Identify which cell holds the provided text, then report its (x, y) central coordinate. 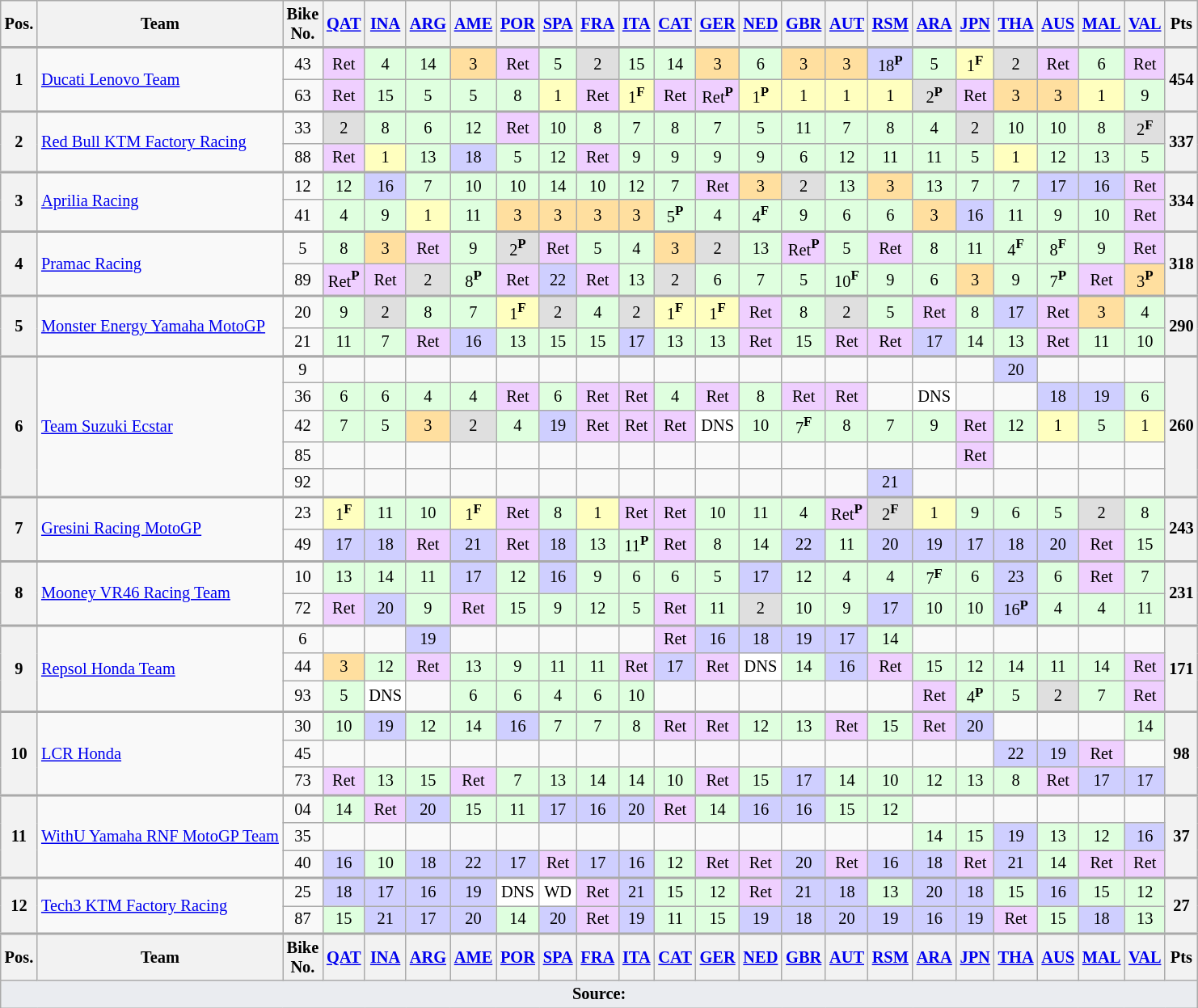
37 (1181, 836)
49 (302, 545)
WithU Yamaha RNF MotoGP Team (160, 836)
89 (302, 280)
334 (1181, 201)
WD (558, 892)
25 (302, 892)
Repsol Honda Team (160, 668)
4P (975, 696)
260 (1181, 426)
27 (1181, 905)
Pramac Racing (160, 264)
63 (302, 95)
1P (761, 95)
Source: (600, 994)
231 (1181, 593)
88 (302, 158)
Team Suzuki Ecstar (160, 426)
243 (1181, 529)
454 (1181, 79)
43 (302, 64)
10F (847, 280)
11P (636, 545)
Monster Energy Yamaha MotoGP (160, 326)
Ducati Lenovo Team (160, 79)
87 (302, 919)
Gresini Racing MotoGP (160, 529)
7P (1058, 280)
18P (891, 64)
36 (302, 397)
04 (302, 808)
92 (302, 483)
318 (1181, 264)
5P (674, 216)
171 (1181, 668)
35 (302, 837)
290 (1181, 326)
33 (302, 128)
Red Bull KTM Factory Racing (160, 141)
16P (1016, 609)
42 (302, 425)
41 (302, 216)
72 (302, 609)
93 (302, 696)
8F (1058, 247)
Aprilia Racing (160, 201)
Tech3 KTM Factory Racing (160, 905)
8P (474, 280)
73 (302, 781)
LCR Honda (160, 753)
3P (1145, 280)
Mooney VR46 Racing Team (160, 593)
85 (302, 455)
40 (302, 863)
98 (1181, 753)
30 (302, 726)
44 (302, 666)
337 (1181, 141)
45 (302, 753)
